Detect which cell encompasses the target text, then output its [x, y] center coordinate. 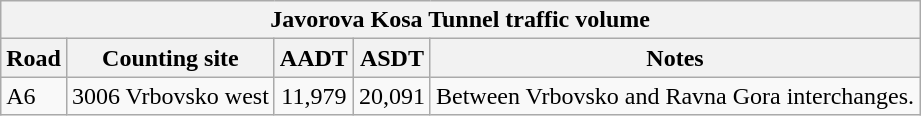
11,979 [314, 96]
Javorova Kosa Tunnel traffic volume [460, 20]
Notes [674, 58]
20,091 [392, 96]
AADT [314, 58]
Between Vrbovsko and Ravna Gora interchanges. [674, 96]
ASDT [392, 58]
Counting site [170, 58]
Road [34, 58]
A6 [34, 96]
3006 Vrbovsko west [170, 96]
